Detect which cell encompasses the target text, then output its [x, y] center coordinate. 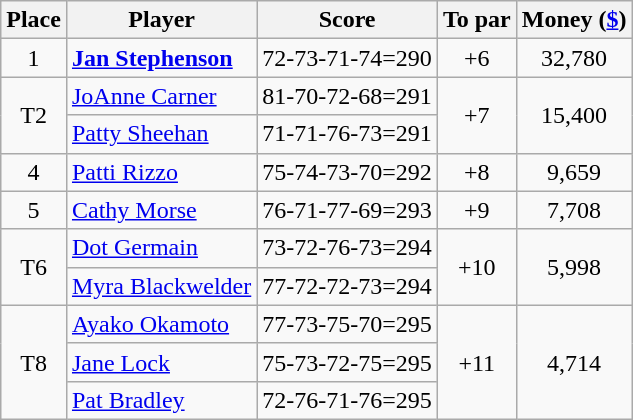
72-73-71-74=290 [348, 58]
Cathy Morse [161, 210]
72-76-71-76=295 [348, 400]
32,780 [574, 58]
To par [476, 20]
5 [34, 210]
73-72-76-73=294 [348, 248]
Jane Lock [161, 362]
71-71-76-73=291 [348, 134]
4,714 [574, 362]
T8 [34, 362]
81-70-72-68=291 [348, 96]
Myra Blackwelder [161, 286]
JoAnne Carner [161, 96]
+10 [476, 267]
7,708 [574, 210]
T2 [34, 115]
+6 [476, 58]
1 [34, 58]
Patty Sheehan [161, 134]
77-73-75-70=295 [348, 324]
15,400 [574, 115]
Ayako Okamoto [161, 324]
Dot Germain [161, 248]
9,659 [574, 172]
75-74-73-70=292 [348, 172]
Score [348, 20]
76-71-77-69=293 [348, 210]
+7 [476, 115]
4 [34, 172]
5,998 [574, 267]
Money ($) [574, 20]
+9 [476, 210]
+11 [476, 362]
Jan Stephenson [161, 58]
Pat Bradley [161, 400]
77-72-72-73=294 [348, 286]
Place [34, 20]
75-73-72-75=295 [348, 362]
Patti Rizzo [161, 172]
T6 [34, 267]
+8 [476, 172]
Player [161, 20]
